Return (X, Y) of the center of cell containing provided text 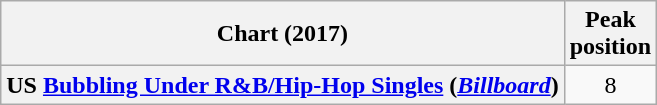
Chart (2017) (282, 34)
8 (610, 85)
US Bubbling Under R&B/Hip-Hop Singles (Billboard) (282, 85)
Peakposition (610, 34)
